Identify which cell holds the provided text, then report its (X, Y) central coordinate. 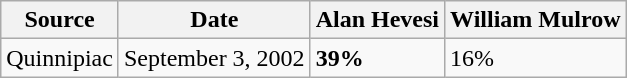
39% (377, 58)
Quinnipiac (60, 58)
Date (214, 20)
September 3, 2002 (214, 58)
Alan Hevesi (377, 20)
Source (60, 20)
16% (536, 58)
William Mulrow (536, 20)
